Capture the cell that displays the provided text and extract its (X, Y) central coordinate. 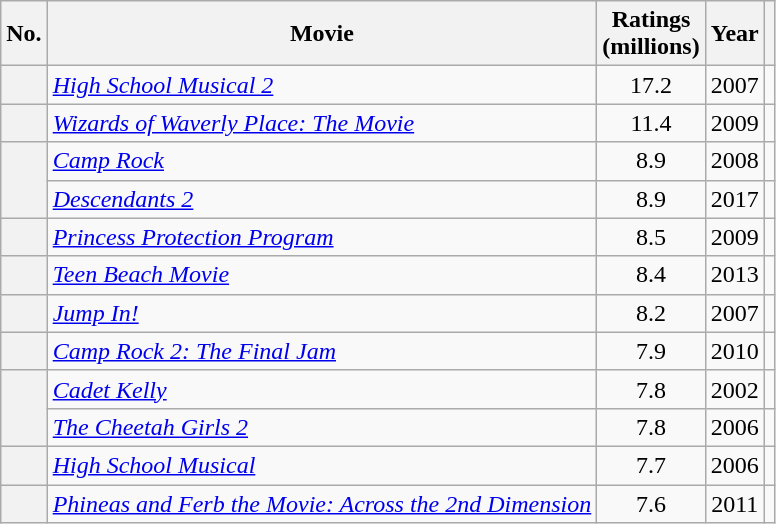
2008 (734, 161)
No. (24, 34)
Cadet Kelly (322, 389)
11.4 (651, 123)
8.4 (651, 275)
17.2 (651, 85)
7.7 (651, 465)
2002 (734, 389)
7.9 (651, 351)
Jump In! (322, 313)
High School Musical 2 (322, 85)
Phineas and Ferb the Movie: Across the 2nd Dimension (322, 503)
Year (734, 34)
Teen Beach Movie (322, 275)
2010 (734, 351)
High School Musical (322, 465)
2017 (734, 199)
7.6 (651, 503)
The Cheetah Girls 2 (322, 427)
8.2 (651, 313)
Camp Rock 2: The Final Jam (322, 351)
2011 (734, 503)
Movie (322, 34)
Wizards of Waverly Place: The Movie (322, 123)
Camp Rock (322, 161)
2013 (734, 275)
8.5 (651, 237)
Ratings(millions) (651, 34)
Descendants 2 (322, 199)
Princess Protection Program (322, 237)
